Provide the (x, y) coordinate of the cell's center where the given text is located.  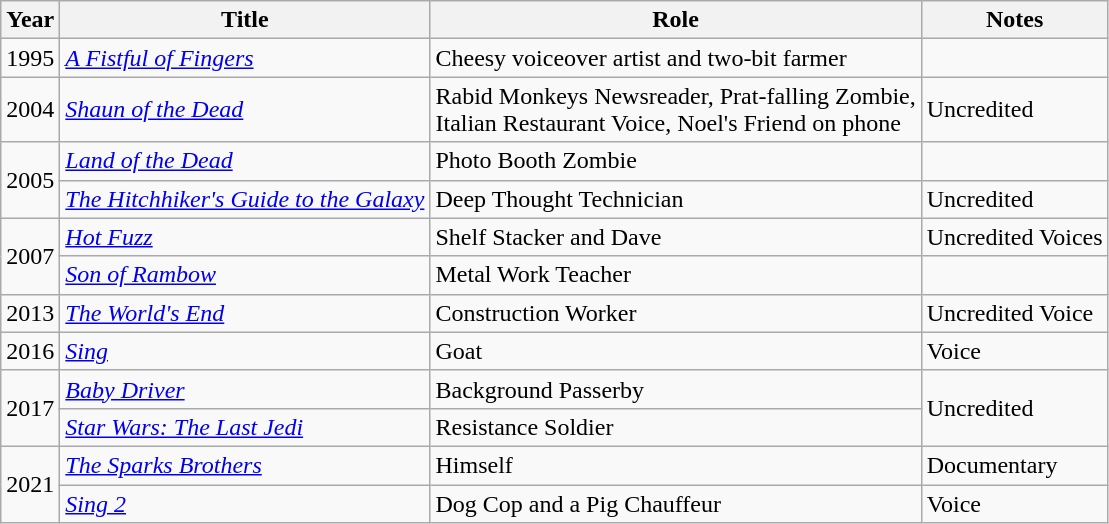
2021 (30, 484)
Resistance Soldier (676, 427)
Year (30, 20)
Title (245, 20)
Metal Work Teacher (676, 275)
2016 (30, 351)
Shelf Stacker and Dave (676, 237)
Notes (1014, 20)
Background Passerby (676, 389)
The World's End (245, 313)
2017 (30, 408)
Documentary (1014, 465)
Himself (676, 465)
Dog Cop and a Pig Chauffeur (676, 503)
Rabid Monkeys Newsreader, Prat-falling Zombie, Italian Restaurant Voice, Noel's Friend on phone (676, 110)
Photo Booth Zombie (676, 161)
2005 (30, 180)
Sing (245, 351)
Goat (676, 351)
1995 (30, 58)
Son of Rambow (245, 275)
Baby Driver (245, 389)
Cheesy voiceover artist and two-bit farmer (676, 58)
Deep Thought Technician (676, 199)
Uncredited Voices (1014, 237)
Land of the Dead (245, 161)
The Hitchhiker's Guide to the Galaxy (245, 199)
Sing 2 (245, 503)
Hot Fuzz (245, 237)
Uncredited Voice (1014, 313)
2004 (30, 110)
Star Wars: The Last Jedi (245, 427)
2007 (30, 256)
Role (676, 20)
2013 (30, 313)
A Fistful of Fingers (245, 58)
The Sparks Brothers (245, 465)
Shaun of the Dead (245, 110)
Construction Worker (676, 313)
